Determine the (x, y) coordinate at the center of the cell enclosing the given text.  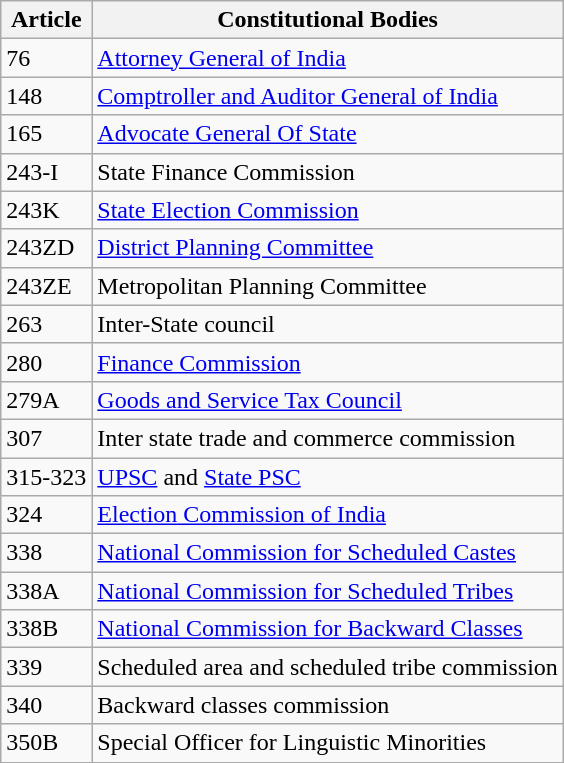
76 (46, 58)
243ZD (46, 248)
Finance Commission (328, 362)
324 (46, 515)
Election Commission of India (328, 515)
State Election Commission (328, 210)
350B (46, 743)
Special Officer for Linguistic Minorities (328, 743)
307 (46, 438)
National Commission for Scheduled Tribes (328, 591)
243K (46, 210)
Constitutional Bodies (328, 20)
Inter-State council (328, 324)
Inter state trade and commerce commission (328, 438)
State Finance Commission (328, 172)
Attorney General of India (328, 58)
Backward classes commission (328, 705)
263 (46, 324)
National Commission for Backward Classes (328, 629)
279A (46, 400)
Advocate General Of State (328, 134)
National Commission for Scheduled Castes (328, 553)
UPSC and State PSC (328, 477)
District Planning Committee (328, 248)
338B (46, 629)
338A (46, 591)
Scheduled area and scheduled tribe commission (328, 667)
148 (46, 96)
243-I (46, 172)
Metropolitan Planning Committee (328, 286)
243ZE (46, 286)
340 (46, 705)
280 (46, 362)
Article (46, 20)
165 (46, 134)
Goods and Service Tax Council (328, 400)
315-323 (46, 477)
339 (46, 667)
Comptroller and Auditor General of India (328, 96)
338 (46, 553)
